Find where the given text appears and provide that cell's center as (X, Y) coordinate. 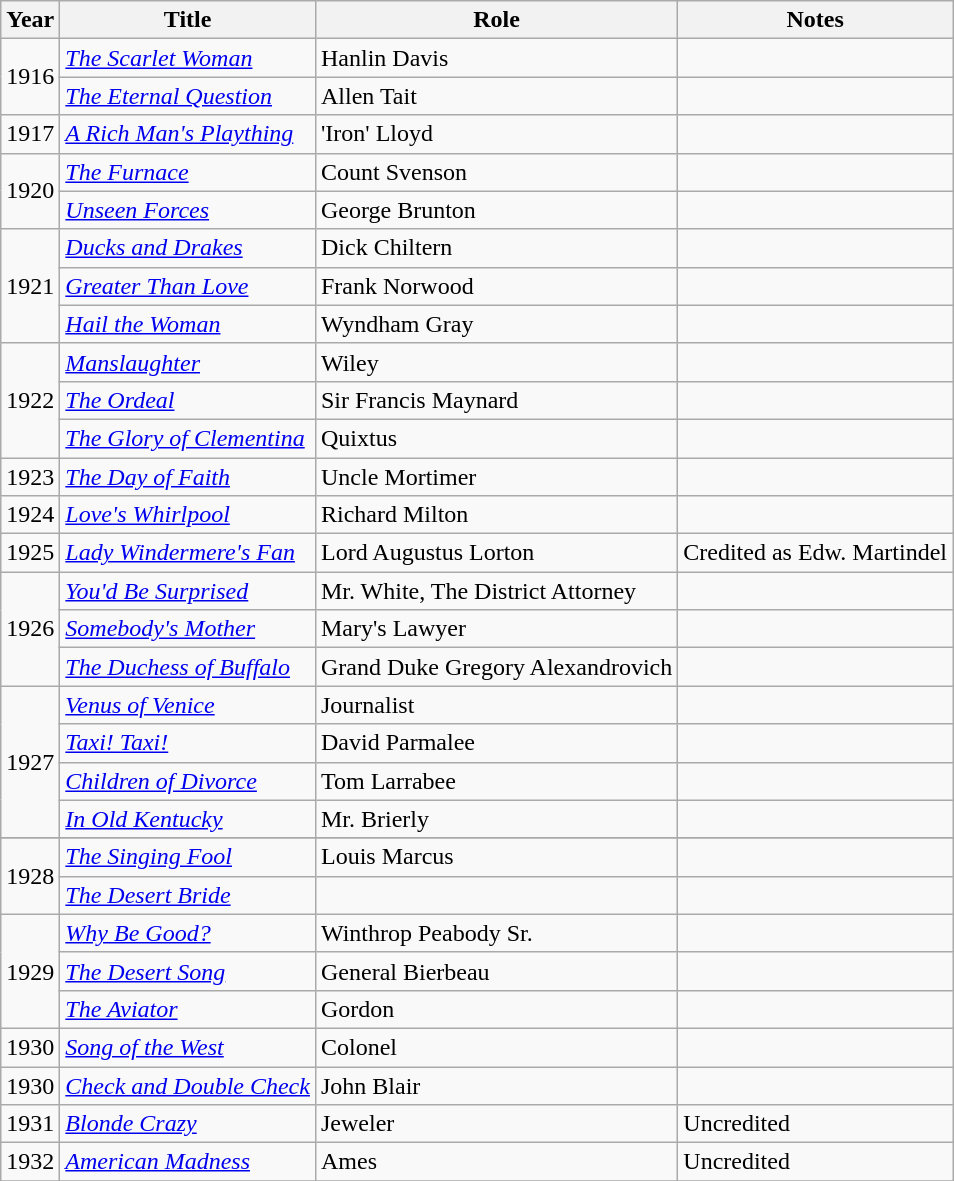
1924 (30, 515)
Love's Whirlpool (188, 515)
Notes (816, 20)
The Furnace (188, 172)
1927 (30, 762)
Children of Divorce (188, 781)
Wiley (496, 362)
Sir Francis Maynard (496, 400)
1928 (30, 876)
Title (188, 20)
Jeweler (496, 1124)
Venus of Venice (188, 705)
Quixtus (496, 438)
Tom Larrabee (496, 781)
American Madness (188, 1162)
Richard Milton (496, 515)
The Singing Fool (188, 857)
'Iron' Lloyd (496, 134)
Somebody's Mother (188, 629)
1929 (30, 971)
The Scarlet Woman (188, 58)
You'd Be Surprised (188, 591)
Greater Than Love (188, 286)
Why Be Good? (188, 933)
1925 (30, 553)
Lord Augustus Lorton (496, 553)
Dick Chiltern (496, 248)
Year (30, 20)
A Rich Man's Plaything (188, 134)
Ames (496, 1162)
Gordon (496, 1009)
Unseen Forces (188, 210)
Hanlin Davis (496, 58)
Winthrop Peabody Sr. (496, 933)
Uncle Mortimer (496, 477)
Role (496, 20)
Mr. Brierly (496, 819)
Ducks and Drakes (188, 248)
In Old Kentucky (188, 819)
The Desert Bride (188, 895)
Blonde Crazy (188, 1124)
General Bierbeau (496, 971)
1917 (30, 134)
Colonel (496, 1047)
The Ordeal (188, 400)
Credited as Edw. Martindel (816, 553)
Manslaughter (188, 362)
George Brunton (496, 210)
Mary's Lawyer (496, 629)
Taxi! Taxi! (188, 743)
The Desert Song (188, 971)
The Duchess of Buffalo (188, 667)
Wyndham Gray (496, 324)
1923 (30, 477)
1922 (30, 400)
1916 (30, 77)
Grand Duke Gregory Alexandrovich (496, 667)
The Glory of Clementina (188, 438)
Song of the West (188, 1047)
1926 (30, 629)
The Eternal Question (188, 96)
1920 (30, 191)
Frank Norwood (496, 286)
Louis Marcus (496, 857)
Count Svenson (496, 172)
David Parmalee (496, 743)
Journalist (496, 705)
Hail the Woman (188, 324)
1921 (30, 286)
Check and Double Check (188, 1085)
Mr. White, The District Attorney (496, 591)
1932 (30, 1162)
Allen Tait (496, 96)
Lady Windermere's Fan (188, 553)
The Aviator (188, 1009)
The Day of Faith (188, 477)
John Blair (496, 1085)
1931 (30, 1124)
